Extract the (x, y) coordinate from the center of the cell holding the provided text.  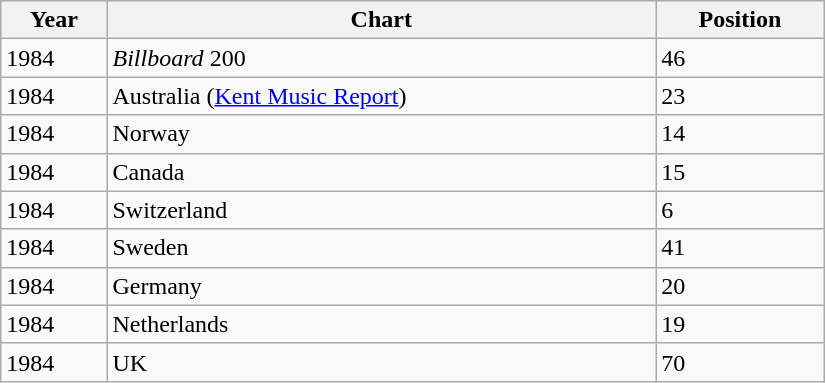
Position (740, 20)
Chart (382, 20)
Canada (382, 172)
UK (382, 362)
Switzerland (382, 210)
23 (740, 96)
Billboard 200 (382, 58)
20 (740, 286)
6 (740, 210)
Netherlands (382, 324)
Norway (382, 134)
Australia (Kent Music Report) (382, 96)
19 (740, 324)
15 (740, 172)
Sweden (382, 248)
70 (740, 362)
Year (54, 20)
14 (740, 134)
41 (740, 248)
Germany (382, 286)
46 (740, 58)
